Determine the [X, Y] coordinate at the center of the cell enclosing the given text.  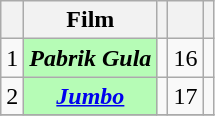
Film [90, 20]
1 [12, 58]
16 [186, 58]
Pabrik Gula [90, 58]
17 [186, 96]
2 [12, 96]
Jumbo [90, 96]
